Pinpoint the cell where the given text exists, returning its [X, Y] midpoint coordinate. 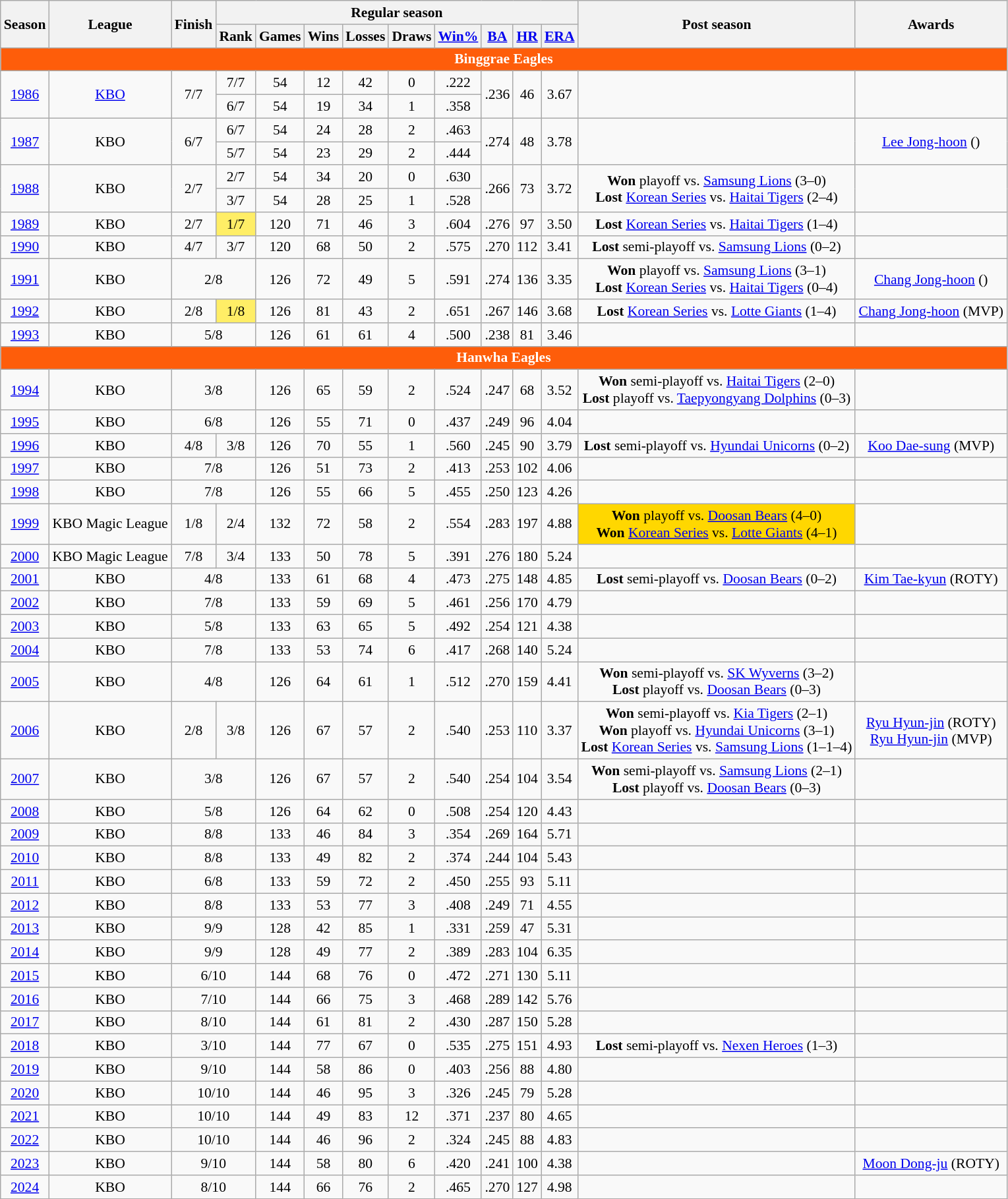
170 [527, 603]
5.43 [560, 858]
3.35 [560, 279]
Won semi-playoff vs. Haitai Tigers (2–0)Lost playoff vs. Taepyongyang Dolphins (0–3) [717, 390]
3.72 [560, 189]
Chang Jong-hoon (MVP) [931, 311]
2011 [25, 882]
ERA [560, 36]
4.43 [560, 811]
.287 [497, 1022]
1991 [25, 279]
4.83 [560, 1140]
20 [365, 177]
.408 [458, 905]
.417 [458, 650]
.358 [458, 107]
Kim Tae-kyun (ROTY) [931, 579]
Won semi-playoff vs. Samsung Lions (2–1)Lost playoff vs. Doosan Bears (0–3) [717, 779]
63 [324, 627]
2007 [25, 779]
2000 [25, 556]
Win% [458, 36]
6/10 [214, 976]
3.78 [560, 141]
.354 [458, 834]
1994 [25, 390]
4.88 [560, 525]
130 [527, 976]
159 [527, 682]
.236 [497, 95]
5.31 [560, 929]
4.85 [560, 579]
.374 [458, 858]
.535 [458, 1046]
.630 [458, 177]
112 [527, 247]
Regular season [397, 13]
Lost semi-playoff vs. Doosan Bears (0–2) [717, 579]
74 [365, 650]
2020 [25, 1093]
League [109, 24]
.591 [458, 279]
2018 [25, 1046]
151 [527, 1046]
Season [25, 24]
.324 [458, 1140]
HR [527, 36]
4.55 [560, 905]
.413 [458, 469]
75 [365, 999]
164 [527, 834]
BA [497, 36]
.472 [458, 976]
6.35 [560, 952]
.473 [458, 579]
.528 [458, 200]
2003 [25, 627]
.267 [497, 311]
.604 [458, 224]
.238 [497, 335]
Lost semi-playoff vs. Samsung Lions (0–2) [717, 247]
47 [527, 929]
2016 [25, 999]
1988 [25, 189]
Post season [717, 24]
3.67 [560, 95]
2012 [25, 905]
2002 [25, 603]
3.52 [560, 390]
Won playoff vs. Samsung Lions (3–1)Lost Korean Series vs. Haitai Tigers (0–4) [717, 279]
1986 [25, 95]
62 [365, 811]
2013 [25, 929]
.455 [458, 492]
Won playoff vs. Doosan Bears (4–0)Won Korean Series vs. Lotte Giants (4–1) [717, 525]
2022 [25, 1140]
93 [527, 882]
86 [365, 1070]
Koo Dae-sung (MVP) [931, 446]
Binggrae Eagles [504, 59]
4.26 [560, 492]
4.41 [560, 682]
.430 [458, 1022]
2023 [25, 1163]
1998 [25, 492]
.651 [458, 311]
.420 [458, 1163]
132 [280, 525]
2009 [25, 834]
1997 [25, 469]
43 [365, 311]
Wins [324, 36]
85 [365, 929]
110 [527, 730]
2010 [25, 858]
2015 [25, 976]
.492 [458, 627]
.437 [458, 422]
83 [365, 1117]
.389 [458, 952]
.524 [458, 390]
4.79 [560, 603]
.512 [458, 682]
95 [365, 1093]
70 [324, 446]
19 [324, 107]
4/7 [194, 247]
1/7 [236, 224]
Games [280, 36]
82 [365, 858]
78 [365, 556]
100 [527, 1163]
Won semi-playoff vs. SK Wyverns (3–2)Lost playoff vs. Doosan Bears (0–3) [717, 682]
.444 [458, 154]
.268 [497, 650]
.222 [458, 83]
.266 [497, 189]
2005 [25, 682]
142 [527, 999]
4.65 [560, 1117]
Lee Jong-hoon () [931, 141]
69 [365, 603]
3.79 [560, 446]
102 [527, 469]
5/7 [236, 154]
Losses [365, 36]
1989 [25, 224]
123 [527, 492]
3.50 [560, 224]
.289 [497, 999]
3.54 [560, 779]
4.80 [560, 1070]
2021 [25, 1117]
1992 [25, 311]
5.71 [560, 834]
.259 [497, 929]
Moon Dong-ju (ROTY) [931, 1163]
.269 [497, 834]
2017 [25, 1022]
.575 [458, 247]
127 [527, 1187]
.271 [497, 976]
3/4 [236, 556]
.403 [458, 1070]
.463 [458, 130]
2001 [25, 579]
Hanwha Eagles [504, 358]
Draws [411, 36]
.371 [458, 1117]
79 [527, 1093]
.461 [458, 603]
.241 [497, 1163]
.250 [497, 492]
1996 [25, 446]
3/10 [214, 1046]
.244 [497, 858]
5.76 [560, 999]
1990 [25, 247]
2024 [25, 1187]
.326 [458, 1093]
2006 [25, 730]
Lost Korean Series vs. Haitai Tigers (1–4) [717, 224]
97 [527, 224]
.450 [458, 882]
.247 [497, 390]
90 [527, 446]
.468 [458, 999]
121 [527, 627]
180 [527, 556]
23 [324, 154]
.465 [458, 1187]
Finish [194, 24]
.500 [458, 335]
4.93 [560, 1046]
51 [324, 469]
140 [527, 650]
24 [324, 130]
1999 [25, 525]
.255 [497, 882]
.391 [458, 556]
148 [527, 579]
2004 [25, 650]
29 [365, 154]
Won playoff vs. Samsung Lions (3–0)Lost Korean Series vs. Haitai Tigers (2–4) [717, 189]
.331 [458, 929]
7/10 [214, 999]
150 [527, 1022]
4.04 [560, 422]
4.98 [560, 1187]
2/4 [236, 525]
.508 [458, 811]
1987 [25, 141]
197 [527, 525]
Ryu Hyun-jin (ROTY)Ryu Hyun-jin (MVP) [931, 730]
2014 [25, 952]
2008 [25, 811]
Won semi-playoff vs. Kia Tigers (2–1)Won playoff vs. Hyundai Unicorns (3–1) Lost Korean Series vs. Samsung Lions (1–1–4) [717, 730]
.237 [497, 1117]
Rank [236, 36]
Chang Jong-hoon () [931, 279]
25 [365, 200]
.554 [458, 525]
136 [527, 279]
1993 [25, 335]
1995 [25, 422]
146 [527, 311]
3.37 [560, 730]
Awards [931, 24]
Lost Korean Series vs. Lotte Giants (1–4) [717, 311]
48 [527, 141]
2019 [25, 1070]
4.06 [560, 469]
.560 [458, 446]
3.41 [560, 247]
3.46 [560, 335]
Lost semi-playoff vs. Hyundai Unicorns (0–2) [717, 446]
Lost semi-playoff vs. Nexen Heroes (1–3) [717, 1046]
3.68 [560, 311]
84 [365, 834]
